Output the [X, Y] coordinate of the center of the cell containing the given text.  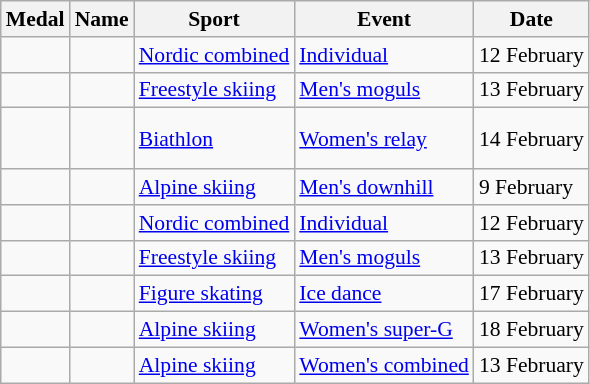
Women's super-G [384, 330]
Date [532, 19]
Name [102, 19]
Sport [214, 19]
Biathlon [214, 138]
14 February [532, 138]
Men's downhill [384, 187]
Ice dance [384, 294]
Figure skating [214, 294]
Medal [36, 19]
9 February [532, 187]
18 February [532, 330]
Women's relay [384, 138]
Event [384, 19]
Women's combined [384, 365]
17 February [532, 294]
